Find where the given text appears and provide that cell's center as (x, y) coordinate. 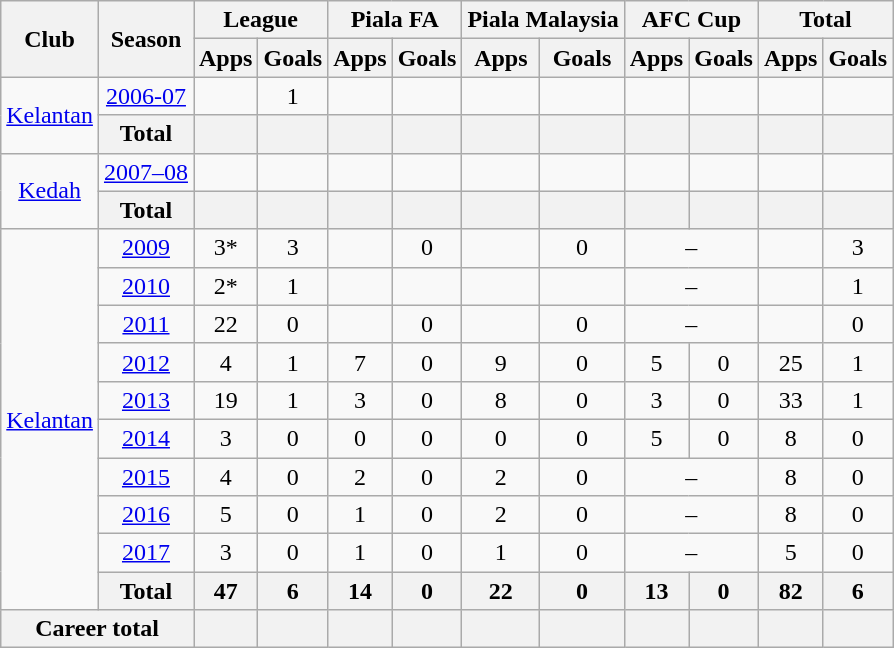
Kedah (50, 191)
2013 (146, 400)
Season (146, 39)
Piala Malaysia (543, 20)
League (261, 20)
25 (790, 362)
Piala FA (395, 20)
2010 (146, 286)
AFC Cup (691, 20)
Club (50, 39)
Career total (98, 629)
2012 (146, 362)
82 (790, 591)
14 (360, 591)
2* (226, 286)
13 (656, 591)
7 (360, 362)
2009 (146, 248)
9 (501, 362)
33 (790, 400)
47 (226, 591)
2007–08 (146, 172)
2011 (146, 324)
2016 (146, 515)
2014 (146, 438)
2006-07 (146, 96)
3* (226, 248)
2017 (146, 553)
2015 (146, 477)
19 (226, 400)
